Capture the cell that displays the provided text and extract its (x, y) central coordinate. 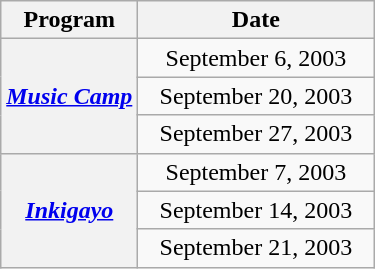
September 14, 2003 (256, 210)
September 20, 2003 (256, 96)
Inkigayo (70, 210)
September 21, 2003 (256, 248)
Music Camp (70, 96)
Program (70, 20)
September 6, 2003 (256, 58)
September 7, 2003 (256, 172)
September 27, 2003 (256, 134)
Date (256, 20)
